Return the [X, Y] coordinate for the center point of the cell that contains the specified text.  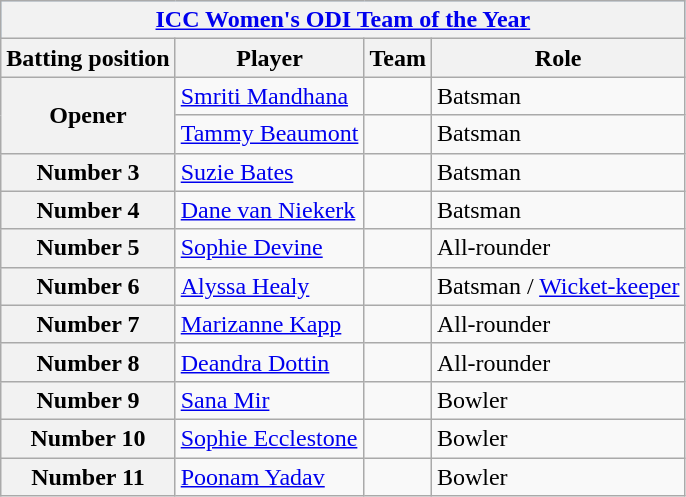
Number 10 [88, 438]
Batting position [88, 58]
Smriti Mandhana [270, 96]
Team [398, 58]
Number 3 [88, 172]
Sophie Ecclestone [270, 438]
Opener [88, 115]
Number 4 [88, 210]
Marizanne Kapp [270, 324]
Number 11 [88, 477]
Poonam Yadav [270, 477]
Sophie Devine [270, 248]
ICC Women's ODI Team of the Year [343, 20]
Number 6 [88, 286]
Number 8 [88, 362]
Number 7 [88, 324]
Alyssa Healy [270, 286]
Suzie Bates [270, 172]
Tammy Beaumont [270, 134]
Number 9 [88, 400]
Role [558, 58]
Sana Mir [270, 400]
Player [270, 58]
Number 5 [88, 248]
Batsman / Wicket-keeper [558, 286]
Deandra Dottin [270, 362]
Dane van Niekerk [270, 210]
